From the cell containing the given text, extract its center point as (x, y) coordinate. 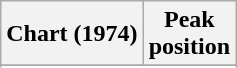
Peakposition (189, 34)
Chart (1974) (72, 34)
